From the cell containing the given text, extract its center point as (x, y) coordinate. 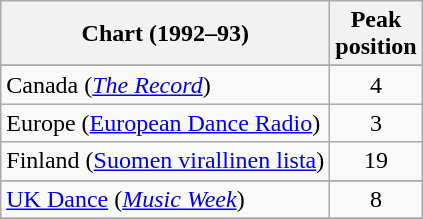
Finland (Suomen virallinen lista) (166, 161)
UK Dance (Music Week) (166, 199)
4 (376, 85)
Chart (1992–93) (166, 34)
Canada (The Record) (166, 85)
3 (376, 123)
Europe (European Dance Radio) (166, 123)
8 (376, 199)
19 (376, 161)
Peakposition (376, 34)
